For the text-containing cell, return its midpoint in (X, Y) coordinate format. 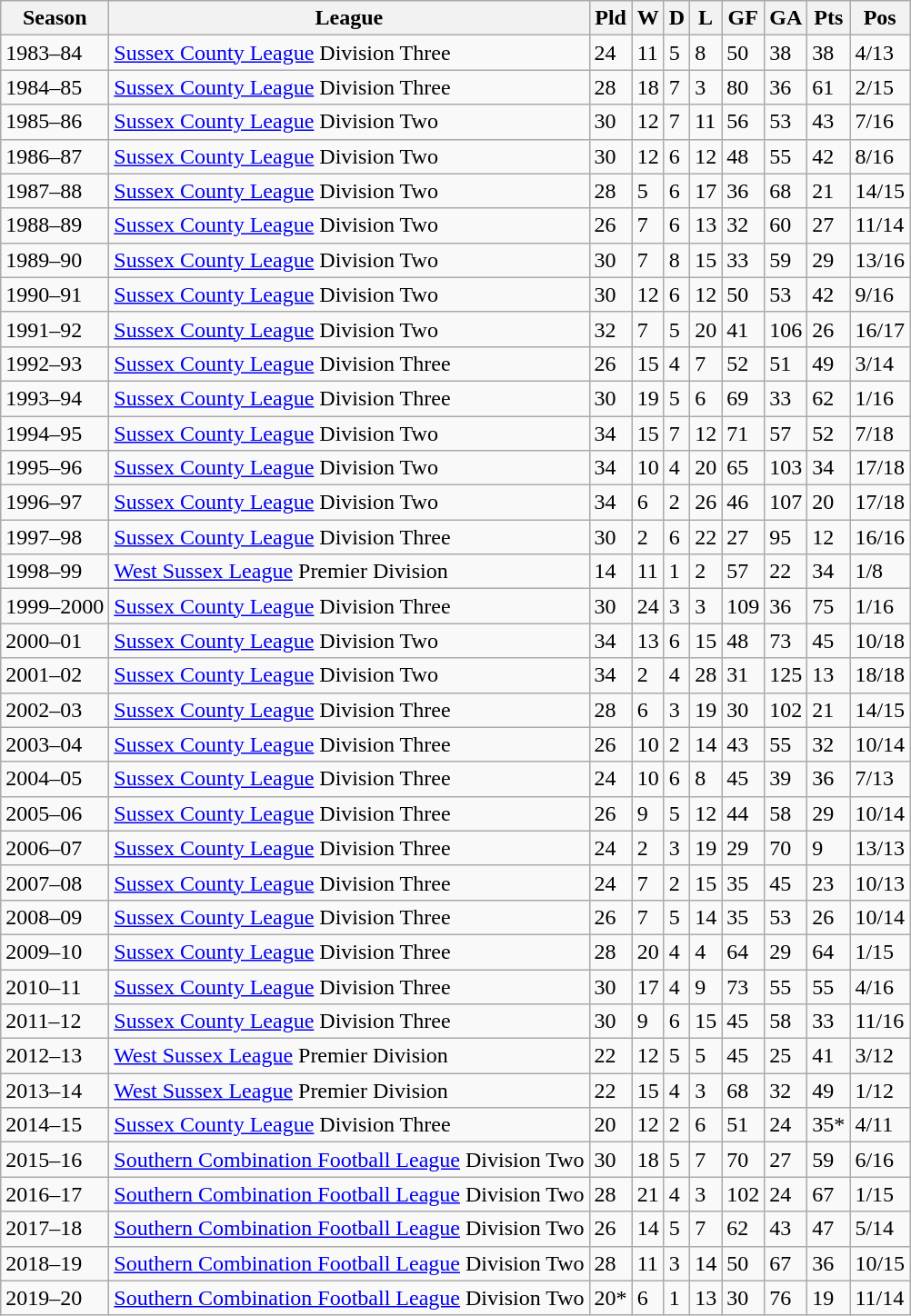
1994–95 (55, 434)
2006–07 (55, 848)
44 (744, 813)
Pts (829, 18)
8/16 (880, 156)
2014–15 (55, 1125)
6/16 (880, 1160)
1983–84 (55, 53)
23 (829, 882)
2019–20 (55, 1298)
47 (829, 1229)
3/12 (880, 1056)
46 (744, 503)
Season (55, 18)
L (706, 18)
W (647, 18)
13/16 (880, 260)
4/13 (880, 53)
2000–01 (55, 641)
31 (744, 675)
1985–86 (55, 122)
13/13 (880, 848)
103 (786, 468)
2004–05 (55, 779)
7/16 (880, 122)
2008–09 (55, 917)
71 (744, 434)
GF (744, 18)
2010–11 (55, 986)
3/14 (880, 364)
10/15 (880, 1263)
75 (829, 606)
2015–16 (55, 1160)
25 (786, 1056)
56 (744, 122)
69 (744, 398)
2017–18 (55, 1229)
1984–85 (55, 87)
1989–90 (55, 260)
60 (786, 225)
10/18 (880, 641)
1990–91 (55, 294)
Pos (880, 18)
League (349, 18)
2/15 (880, 87)
1/8 (880, 572)
35* (829, 1125)
2012–13 (55, 1056)
1995–96 (55, 468)
7/13 (880, 779)
4/11 (880, 1125)
2001–02 (55, 675)
65 (744, 468)
125 (786, 675)
1993–94 (55, 398)
61 (829, 87)
4/16 (880, 986)
1987–88 (55, 191)
2011–12 (55, 1022)
11/16 (880, 1022)
2009–10 (55, 952)
GA (786, 18)
2018–19 (55, 1263)
D (676, 18)
2007–08 (55, 882)
2003–04 (55, 744)
106 (786, 329)
7/18 (880, 434)
1992–93 (55, 364)
1996–97 (55, 503)
80 (744, 87)
18/18 (880, 675)
1986–87 (55, 156)
1997–98 (55, 537)
10/13 (880, 882)
39 (786, 779)
2002–03 (55, 710)
1991–92 (55, 329)
16/17 (880, 329)
2013–14 (55, 1091)
9/16 (880, 294)
2016–17 (55, 1194)
20* (611, 1298)
76 (786, 1298)
107 (786, 503)
95 (786, 537)
2005–06 (55, 813)
1999–2000 (55, 606)
Pld (611, 18)
1988–89 (55, 225)
1/12 (880, 1091)
16/16 (880, 537)
5/14 (880, 1229)
109 (744, 606)
1998–99 (55, 572)
